Search for the cell housing the specified text and yield its (X, Y) center coordinate. 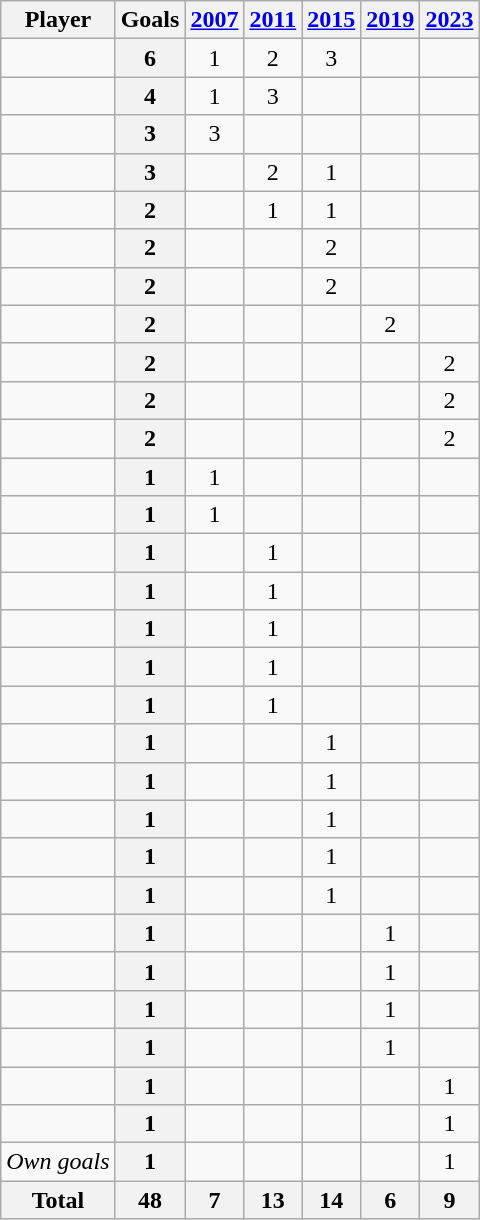
14 (332, 1200)
13 (273, 1200)
2011 (273, 20)
2007 (214, 20)
2015 (332, 20)
7 (214, 1200)
2019 (390, 20)
Goals (150, 20)
9 (450, 1200)
4 (150, 96)
Own goals (58, 1162)
2023 (450, 20)
48 (150, 1200)
Player (58, 20)
Total (58, 1200)
